Detect which cell encompasses the target text, then output its (X, Y) center coordinate. 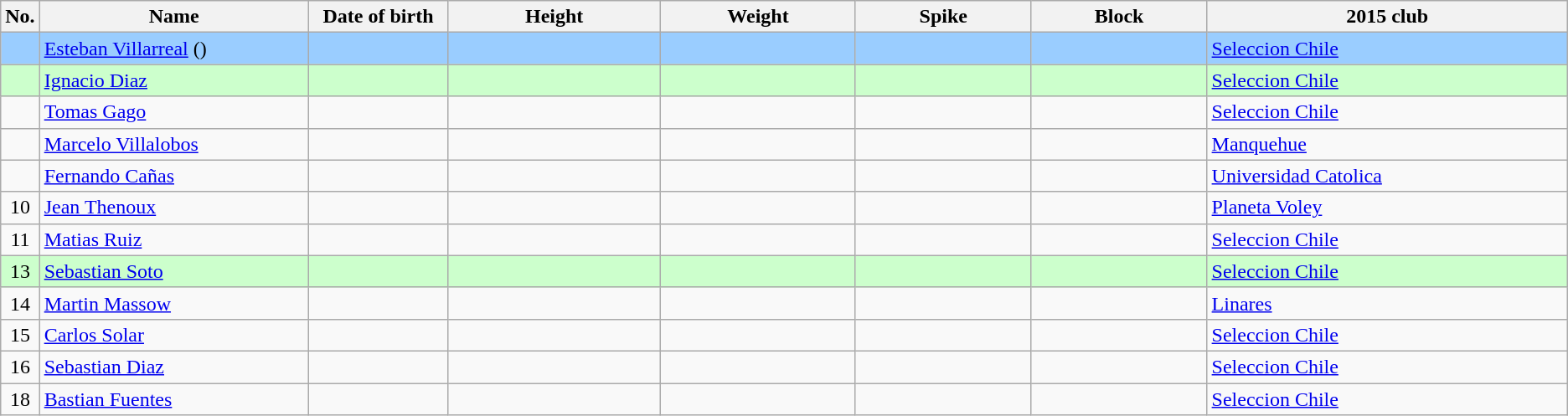
Manquehue (1387, 144)
Date of birth (378, 17)
No. (20, 17)
Linares (1387, 303)
14 (20, 303)
10 (20, 208)
Esteban Villarreal () (174, 49)
Tomas Gago (174, 112)
Matias Ruiz (174, 239)
18 (20, 399)
Sebastian Soto (174, 271)
15 (20, 335)
Jean Thenoux (174, 208)
Fernando Cañas (174, 176)
11 (20, 239)
Height (554, 17)
Spike (943, 17)
Ignacio Diaz (174, 80)
Martin Massow (174, 303)
Bastian Fuentes (174, 399)
Name (174, 17)
16 (20, 367)
Block (1119, 17)
13 (20, 271)
Planeta Voley (1387, 208)
Universidad Catolica (1387, 176)
Carlos Solar (174, 335)
Marcelo Villalobos (174, 144)
Weight (759, 17)
2015 club (1387, 17)
Sebastian Diaz (174, 367)
